From the cell containing the given text, extract its center point as [X, Y] coordinate. 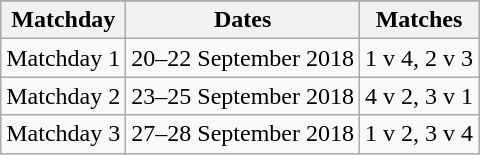
Dates [243, 20]
1 v 4, 2 v 3 [418, 58]
23–25 September 2018 [243, 96]
27–28 September 2018 [243, 134]
Matchday [64, 20]
Matches [418, 20]
Matchday 3 [64, 134]
1 v 2, 3 v 4 [418, 134]
4 v 2, 3 v 1 [418, 96]
Matchday 1 [64, 58]
Matchday 2 [64, 96]
20–22 September 2018 [243, 58]
